Return the (x, y) coordinate for the center point of the cell that contains the specified text.  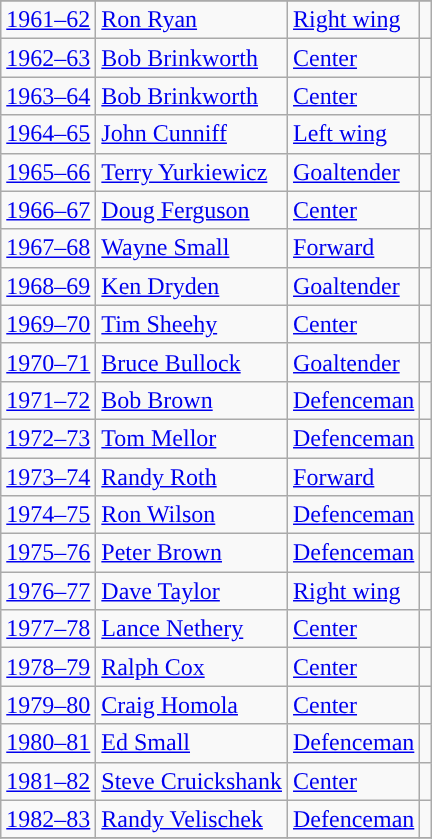
Tom Mellor (192, 438)
Ron Wilson (192, 515)
Ken Dryden (192, 286)
1979–80 (48, 705)
1977–78 (48, 629)
1964–65 (48, 134)
1968–69 (48, 286)
Ron Ryan (192, 20)
1974–75 (48, 515)
Tim Sheehy (192, 324)
1970–71 (48, 362)
1966–67 (48, 210)
Wayne Small (192, 248)
1975–76 (48, 553)
1973–74 (48, 477)
Dave Taylor (192, 591)
1976–77 (48, 591)
1965–66 (48, 172)
Craig Homola (192, 705)
1981–82 (48, 781)
Bruce Bullock (192, 362)
Left wing (354, 134)
Randy Velischek (192, 819)
1971–72 (48, 400)
1980–81 (48, 743)
Ralph Cox (192, 667)
Ed Small (192, 743)
1978–79 (48, 667)
Peter Brown (192, 553)
Randy Roth (192, 477)
Doug Ferguson (192, 210)
1962–63 (48, 58)
1969–70 (48, 324)
Lance Nethery (192, 629)
1982–83 (48, 819)
1972–73 (48, 438)
1961–62 (48, 20)
John Cunniff (192, 134)
1963–64 (48, 96)
1967–68 (48, 248)
Terry Yurkiewicz (192, 172)
Bob Brown (192, 400)
Steve Cruickshank (192, 781)
